Pinpoint the cell where the given text exists, returning its (x, y) midpoint coordinate. 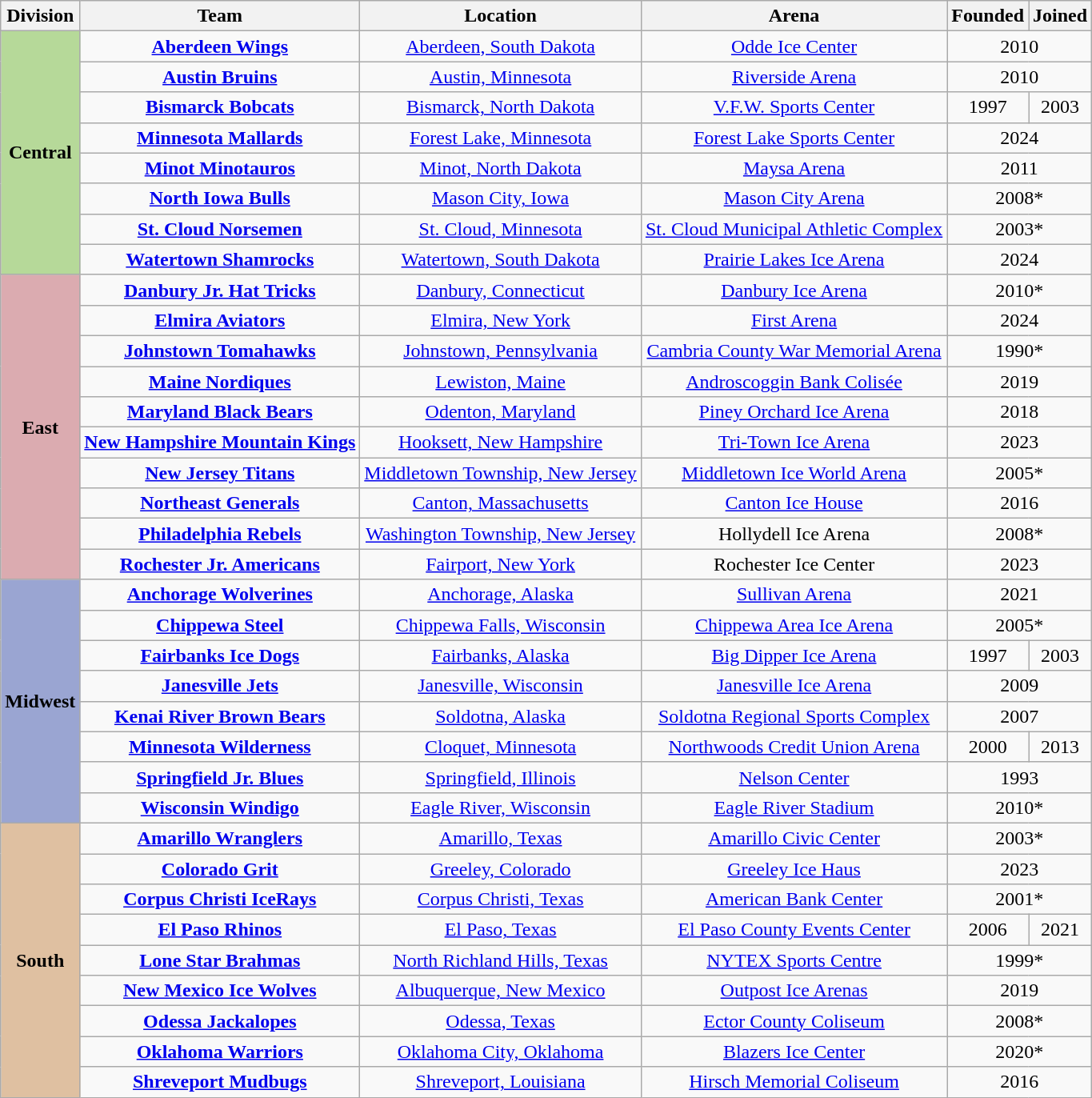
Oklahoma City, Oklahoma (501, 1052)
Odde Ice Center (794, 46)
Aberdeen, South Dakota (501, 46)
Team (220, 16)
Fairbanks, Alaska (501, 655)
Kenai River Brown Bears (220, 716)
Canton Ice House (794, 503)
Danbury Ice Arena (794, 290)
Forest Lake Sports Center (794, 138)
North Richland Hills, Texas (501, 960)
Chippewa Area Ice Arena (794, 625)
2011 (1019, 168)
Arena (794, 16)
Watertown Shamrocks (220, 259)
Elmira Aviators (220, 320)
Outpost Ice Arenas (794, 991)
Division (40, 16)
Corpus Christi, Texas (501, 900)
2009 (1019, 686)
Chippewa Falls, Wisconsin (501, 625)
Maysa Arena (794, 168)
Soldotna, Alaska (501, 716)
Janesville Ice Arena (794, 686)
Nelson Center (794, 777)
2006 (988, 930)
Maine Nordiques (220, 382)
Northwoods Credit Union Arena (794, 747)
New Jersey Titans (220, 473)
Oklahoma Warriors (220, 1052)
Wisconsin Windigo (220, 807)
South (40, 960)
Elmira, New York (501, 320)
Founded (988, 16)
Blazers Ice Center (794, 1052)
V.F.W. Sports Center (794, 107)
Fairbanks Ice Dogs (220, 655)
1999* (1019, 960)
St. Cloud Norsemen (220, 229)
Colorado Grit (220, 868)
Bismarck, North Dakota (501, 107)
Anchorage Wolverines (220, 595)
Hollydell Ice Arena (794, 534)
Odenton, Maryland (501, 412)
Central (40, 153)
American Bank Center (794, 900)
Sullivan Arena (794, 595)
Androscoggin Bank Colisée (794, 382)
El Paso, Texas (501, 930)
North Iowa Bulls (220, 198)
Eagle River Stadium (794, 807)
Midwest (40, 701)
1993 (1019, 777)
Hirsch Memorial Coliseum (794, 1082)
Location (501, 16)
Johnstown Tomahawks (220, 351)
Austin, Minnesota (501, 77)
Cloquet, Minnesota (501, 747)
Danbury Jr. Hat Tricks (220, 290)
Bismarck Bobcats (220, 107)
Riverside Arena (794, 77)
El Paso County Events Center (794, 930)
El Paso Rhinos (220, 930)
Corpus Christi IceRays (220, 900)
Odessa Jackalopes (220, 1021)
Aberdeen Wings (220, 46)
2000 (988, 747)
Amarillo Civic Center (794, 838)
New Mexico Ice Wolves (220, 991)
Janesville Jets (220, 686)
NYTEX Sports Centre (794, 960)
Soldotna Regional Sports Complex (794, 716)
2018 (1019, 412)
Shreveport, Louisiana (501, 1082)
St. Cloud Municipal Athletic Complex (794, 229)
2013 (1061, 747)
Mason City, Iowa (501, 198)
2001* (1019, 900)
Amarillo, Texas (501, 838)
Anchorage, Alaska (501, 595)
Mason City Arena (794, 198)
Joined (1061, 16)
Piney Orchard Ice Arena (794, 412)
Albuquerque, New Mexico (501, 991)
Amarillo Wranglers (220, 838)
Tri-Town Ice Arena (794, 443)
Rochester Ice Center (794, 564)
New Hampshire Mountain Kings (220, 443)
1990* (1019, 351)
Minnesota Wilderness (220, 747)
Cambria County War Memorial Arena (794, 351)
First Arena (794, 320)
Austin Bruins (220, 77)
Middletown Ice World Arena (794, 473)
Janesville, Wisconsin (501, 686)
Middletown Township, New Jersey (501, 473)
2007 (1019, 716)
Minot Minotauros (220, 168)
Greeley, Colorado (501, 868)
East (40, 427)
St. Cloud, Minnesota (501, 229)
Canton, Massachusetts (501, 503)
Chippewa Steel (220, 625)
Northeast Generals (220, 503)
Ector County Coliseum (794, 1021)
Philadelphia Rebels (220, 534)
Lewiston, Maine (501, 382)
Shreveport Mudbugs (220, 1082)
Washington Township, New Jersey (501, 534)
Greeley Ice Haus (794, 868)
2020* (1019, 1052)
Forest Lake, Minnesota (501, 138)
Minnesota Mallards (220, 138)
Minot, North Dakota (501, 168)
Odessa, Texas (501, 1021)
Hooksett, New Hampshire (501, 443)
Eagle River, Wisconsin (501, 807)
Danbury, Connecticut (501, 290)
Lone Star Brahmas (220, 960)
Prairie Lakes Ice Arena (794, 259)
Johnstown, Pennsylvania (501, 351)
Watertown, South Dakota (501, 259)
Big Dipper Ice Arena (794, 655)
Springfield, Illinois (501, 777)
Maryland Black Bears (220, 412)
Springfield Jr. Blues (220, 777)
Rochester Jr. Americans (220, 564)
Fairport, New York (501, 564)
